Return the (X, Y) coordinate for the center point of the cell that contains the specified text.  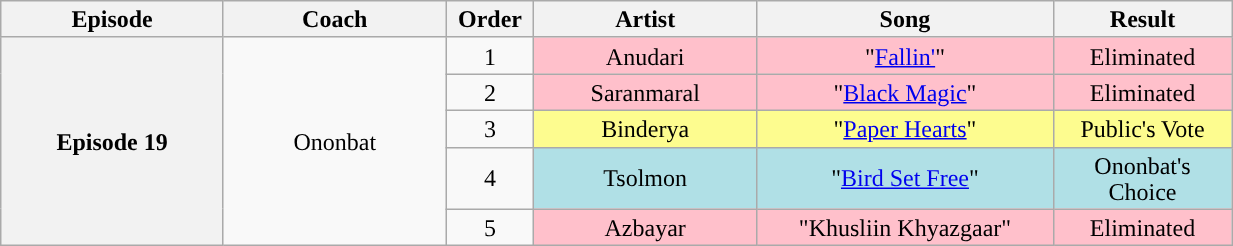
5 (490, 228)
3 (490, 128)
Tsolmon (646, 178)
"Khusliin Khyazgaar" (906, 228)
"Black Magic" (906, 92)
Episode 19 (112, 141)
Order (490, 20)
Azbayar (646, 228)
Public's Vote (1142, 128)
Coach (334, 20)
Episode (112, 20)
Saranmaral (646, 92)
2 (490, 92)
Binderya (646, 128)
"Bird Set Free" (906, 178)
Anudari (646, 56)
Song (906, 20)
Ononbat's Choice (1142, 178)
"Fallin'" (906, 56)
1 (490, 56)
Artist (646, 20)
Result (1142, 20)
4 (490, 178)
Ononbat (334, 141)
"Paper Hearts" (906, 128)
